Output the [X, Y] coordinate of the center of the cell containing the given text.  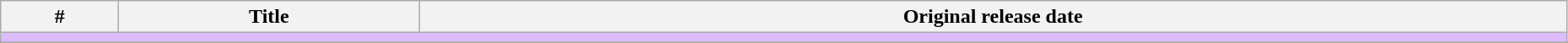
Title [269, 17]
# [60, 17]
Original release date [993, 17]
